Identify which cell holds the provided text, then report its [X, Y] central coordinate. 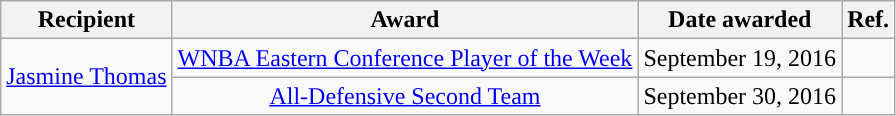
Ref. [868, 20]
Date awarded [740, 20]
September 30, 2016 [740, 96]
WNBA Eastern Conference Player of the Week [405, 58]
September 19, 2016 [740, 58]
Award [405, 20]
All-Defensive Second Team [405, 96]
Jasmine Thomas [86, 77]
Recipient [86, 20]
